From the cell containing the given text, extract its center point as [X, Y] coordinate. 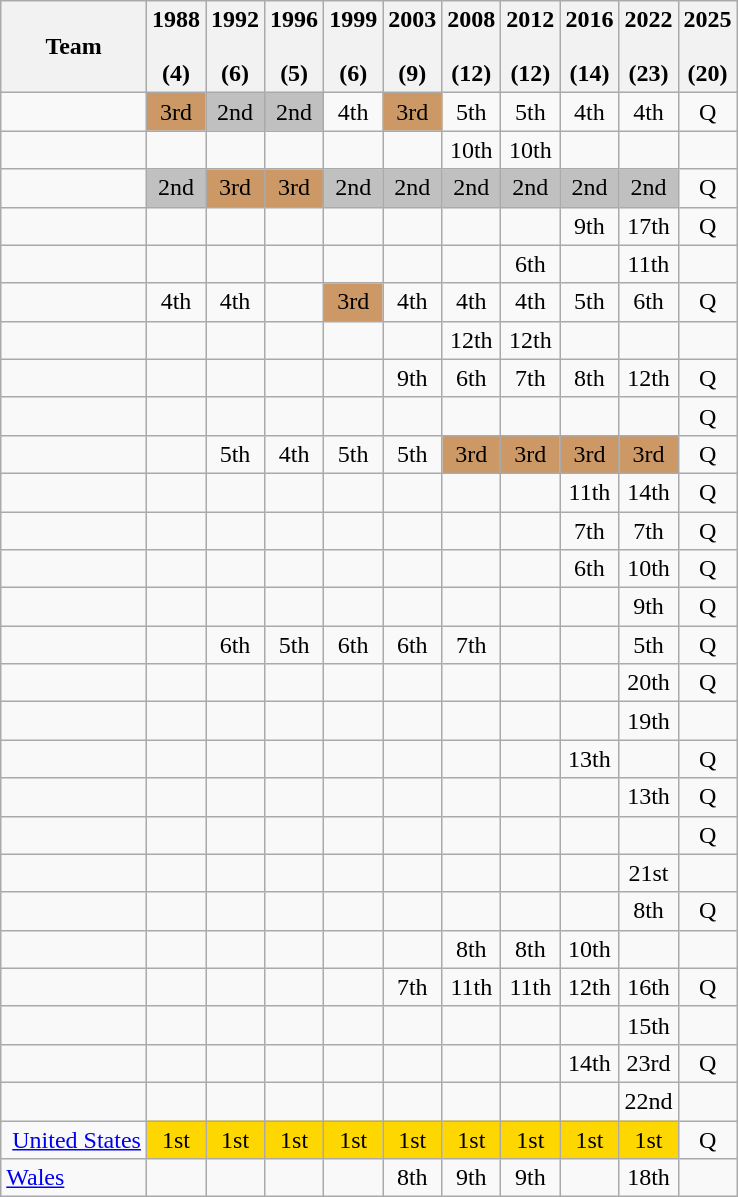
2022(23) [648, 47]
15th [648, 1025]
19th [648, 721]
1992(6) [236, 47]
2016(14) [590, 47]
1996(5) [294, 47]
18th [648, 1178]
United States [74, 1139]
1999(6) [354, 47]
Wales [74, 1178]
1988(4) [176, 47]
17th [648, 226]
23rd [648, 1063]
16th [648, 987]
2012(12) [530, 47]
2008(12) [472, 47]
21st [648, 873]
2003(9) [412, 47]
22nd [648, 1101]
2025(20) [708, 47]
20th [648, 683]
Team [74, 47]
